Return the [X, Y] coordinate for the center point of the cell that contains the specified text.  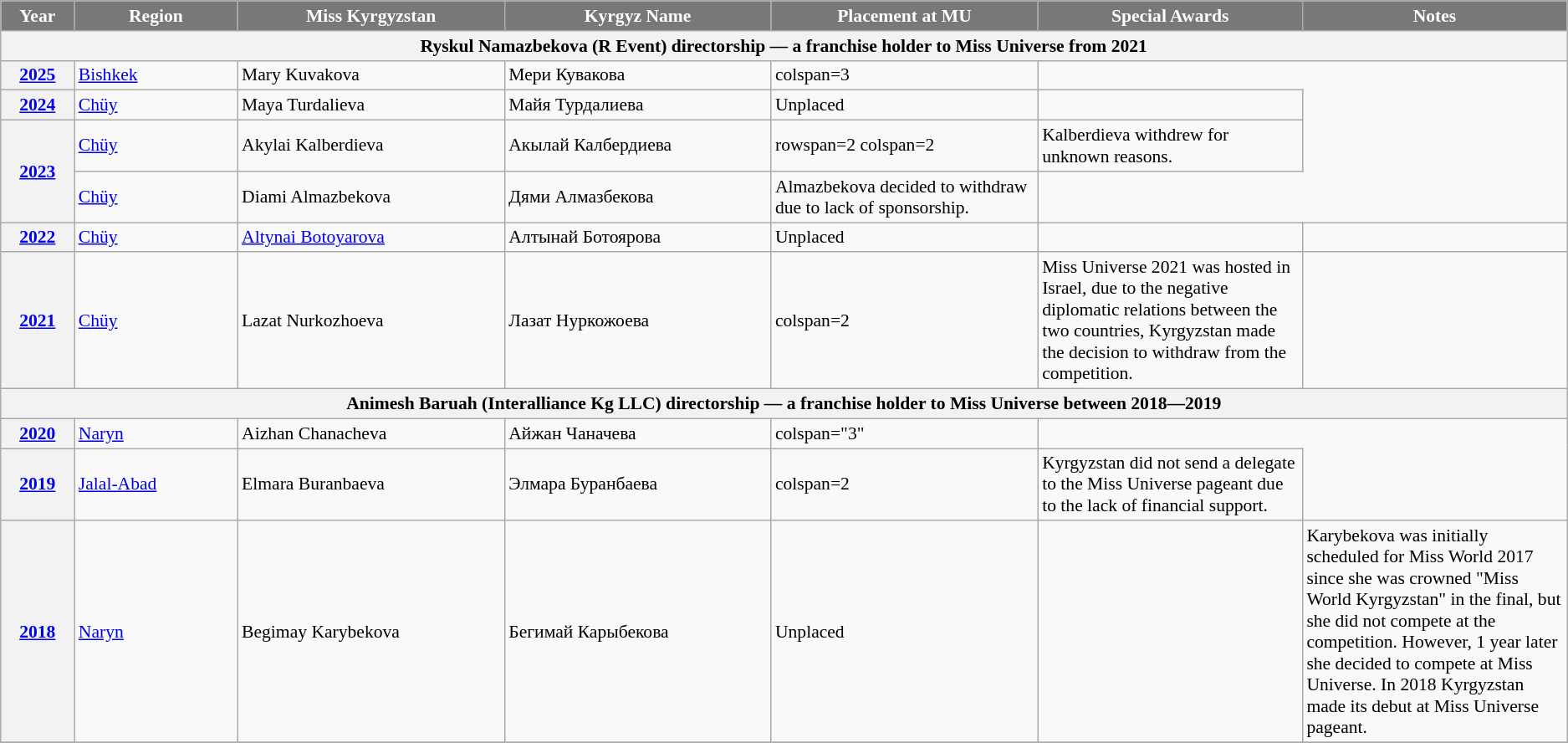
Mary Kuvakova [371, 75]
Алтынай Ботоярова [637, 238]
Elmara Buranbaeva [371, 485]
Year [38, 16]
2021 [38, 321]
Акылай Калбердиева [637, 146]
Animesh Baruah (Interalliance Kg LLC) directorship — a franchise holder to Miss Universe between 2018―2019 [784, 404]
Айжан Чаначева [637, 433]
Begimay Karybekova [371, 633]
2020 [38, 433]
Kyrgyz Name [637, 16]
Altynai Botoyarova [371, 238]
2025 [38, 75]
Элмара Буранбаева [637, 485]
Ryskul Namazbekova (R Event) directorship — a franchise holder to Miss Universe from 2021 [784, 46]
Almazbekova decided to withdraw due to lack of sponsorship. [905, 197]
Special Awards [1170, 16]
Bishkek [156, 75]
Бегимай Карыбекова [637, 633]
Maya Turdalieva [371, 105]
Kalberdieva withdrew for unknown reasons. [1170, 146]
colspan=3 [905, 75]
2019 [38, 485]
Region [156, 16]
2018 [38, 633]
Diami Almazbekova [371, 197]
Майя Турдалиева [637, 105]
2024 [38, 105]
Notes [1434, 16]
Akylai Kalberdieva [371, 146]
rowspan=2 colspan=2 [905, 146]
Lazat Nurkozhoeva [371, 321]
2022 [38, 238]
Placement at MU [905, 16]
2023 [38, 172]
Kyrgyzstan did not send a delegate to the Miss Universe pageant due to the lack of financial support. [1170, 485]
Miss Kyrgyzstan [371, 16]
Лазат Нуркожоева [637, 321]
Мери Кувакова [637, 75]
colspan="3" [905, 433]
Aizhan Chanacheva [371, 433]
Jalal-Abad [156, 485]
Дями Алмазбекова [637, 197]
